Identify which cell holds the provided text, then report its (X, Y) central coordinate. 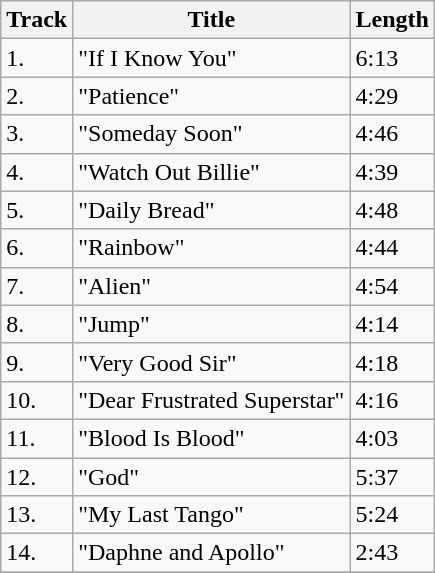
10. (37, 400)
12. (37, 477)
"Daily Bread" (212, 210)
4:39 (392, 172)
2:43 (392, 553)
4:03 (392, 438)
"Rainbow" (212, 248)
5:24 (392, 515)
"Very Good Sir" (212, 362)
"Patience" (212, 96)
4:18 (392, 362)
Length (392, 20)
1. (37, 58)
9. (37, 362)
4:29 (392, 96)
13. (37, 515)
"Blood Is Blood" (212, 438)
4:48 (392, 210)
6:13 (392, 58)
3. (37, 134)
8. (37, 324)
4:14 (392, 324)
"Alien" (212, 286)
Track (37, 20)
"If I Know You" (212, 58)
"Dear Frustrated Superstar" (212, 400)
2. (37, 96)
Title (212, 20)
"Someday Soon" (212, 134)
6. (37, 248)
4. (37, 172)
"Jump" (212, 324)
14. (37, 553)
4:46 (392, 134)
"My Last Tango" (212, 515)
7. (37, 286)
"Watch Out Billie" (212, 172)
"God" (212, 477)
4:44 (392, 248)
5. (37, 210)
4:54 (392, 286)
"Daphne and Apollo" (212, 553)
11. (37, 438)
4:16 (392, 400)
5:37 (392, 477)
